From the cell containing the given text, extract its center point as [X, Y] coordinate. 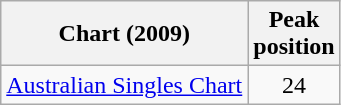
Peakposition [294, 34]
Australian Singles Chart [124, 85]
Chart (2009) [124, 34]
24 [294, 85]
